For the text-containing cell, return its midpoint in [X, Y] coordinate format. 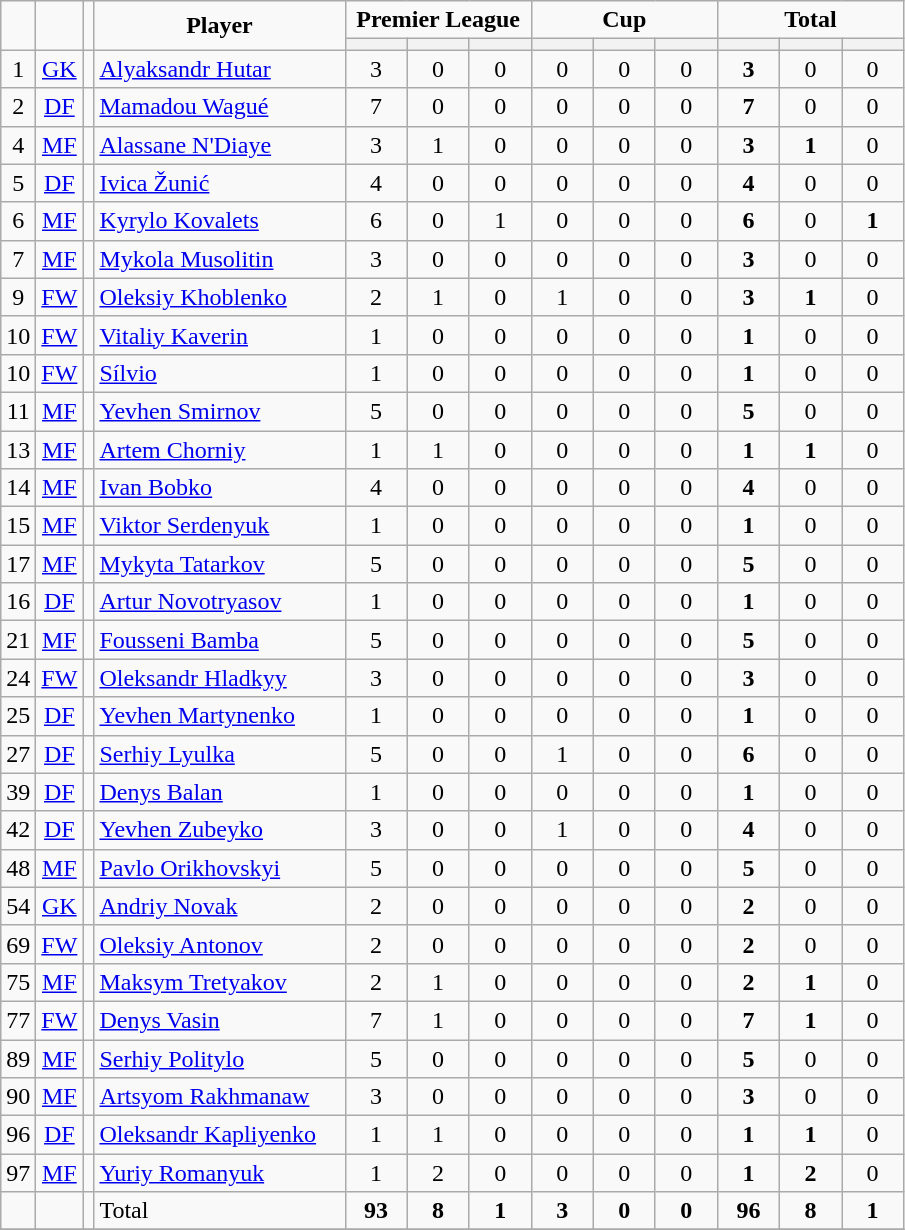
89 [18, 1059]
13 [18, 449]
69 [18, 944]
93 [376, 1211]
42 [18, 830]
15 [18, 526]
Serhiy Lyulka [220, 754]
Viktor Serdenyuk [220, 526]
14 [18, 488]
Oleksandr Hladkyy [220, 678]
90 [18, 1097]
24 [18, 678]
Artur Novotryasov [220, 602]
16 [18, 602]
Denys Balan [220, 792]
25 [18, 716]
Player [220, 26]
11 [18, 411]
Yevhen Martynenko [220, 716]
Oleksandr Kapliyenko [220, 1135]
Alassane N'Diaye [220, 145]
Yevhen Zubeyko [220, 830]
Mykyta Tatarkov [220, 564]
Cup [624, 20]
Oleksiy Khoblenko [220, 297]
75 [18, 982]
Kyrylo Kovalets [220, 221]
17 [18, 564]
Fousseni Bamba [220, 640]
Artsyom Rakhmanaw [220, 1097]
Yuriy Romanyuk [220, 1173]
9 [18, 297]
48 [18, 868]
97 [18, 1173]
Alyaksandr Hutar [220, 69]
Mykola Musolitin [220, 259]
39 [18, 792]
Oleksiy Antonov [220, 944]
Serhiy Politylo [220, 1059]
Yevhen Smirnov [220, 411]
Denys Vasin [220, 1020]
Artem Chorniy [220, 449]
Sílvio [220, 373]
Andriy Novak [220, 906]
Ivica Žunić [220, 183]
Ivan Bobko [220, 488]
77 [18, 1020]
21 [18, 640]
Pavlo Orikhovskyi [220, 868]
Vitaliy Kaverin [220, 335]
54 [18, 906]
Premier League [438, 20]
27 [18, 754]
Mamadou Wagué [220, 107]
Maksym Tretyakov [220, 982]
